Return the (X, Y) coordinate for the center point of the cell that contains the specified text.  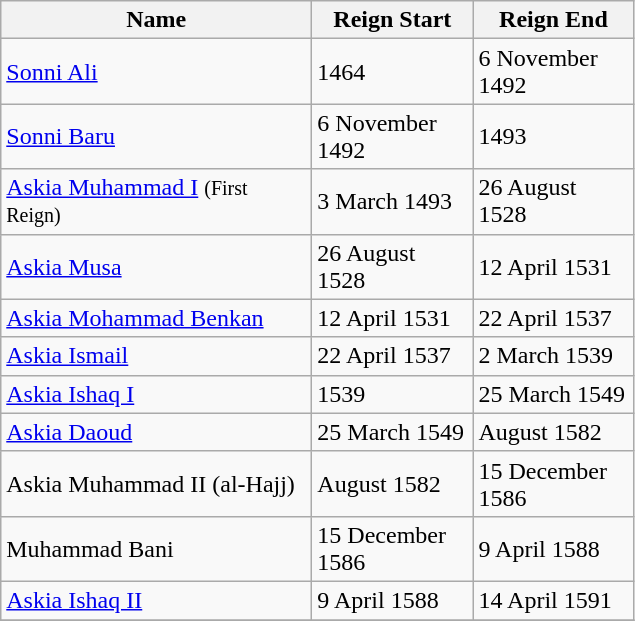
Askia Muhammad II (al-Hajj) (156, 484)
1539 (392, 394)
Reign Start (392, 20)
Askia Mohammad Benkan (156, 318)
Sonni Ali (156, 72)
1493 (554, 136)
14 April 1591 (554, 600)
Askia Ishaq II (156, 600)
Askia Ismail (156, 356)
1464 (392, 72)
3 March 1493 (392, 202)
Askia Daoud (156, 432)
Askia Musa (156, 266)
Name (156, 20)
Askia Ishaq I (156, 394)
Sonni Baru (156, 136)
Askia Muhammad I (First Reign) (156, 202)
Reign End (554, 20)
Muhammad Bani (156, 548)
2 March 1539 (554, 356)
